Determine the (x, y) coordinate at the center of the cell enclosing the given text.  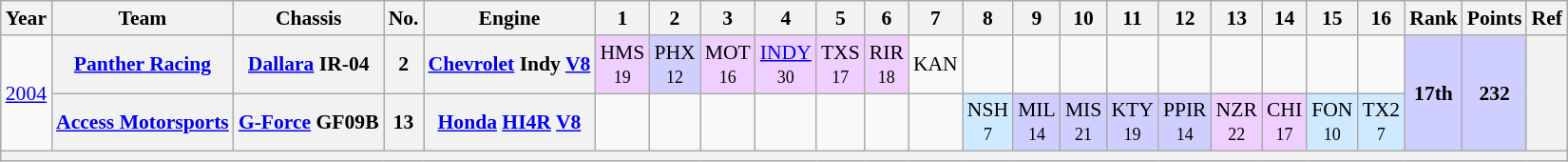
Points (1495, 18)
PHX12 (675, 65)
3 (728, 18)
Year (27, 18)
2004 (27, 93)
Team (143, 18)
16 (1382, 18)
Rank (1433, 18)
1 (621, 18)
15 (1332, 18)
Chassis (309, 18)
INDY30 (786, 65)
11 (1132, 18)
TXS17 (840, 65)
4 (786, 18)
Panther Racing (143, 65)
MOT16 (728, 65)
Dallara IR-04 (309, 65)
PPIR14 (1185, 122)
NSH7 (988, 122)
5 (840, 18)
No. (404, 18)
Honda HI4R V8 (509, 122)
KTY19 (1132, 122)
FON10 (1332, 122)
7 (935, 18)
RIR18 (887, 65)
12 (1185, 18)
HMS19 (621, 65)
8 (988, 18)
NZR22 (1237, 122)
G-Force GF09B (309, 122)
CHI17 (1285, 122)
MIL14 (1037, 122)
Chevrolet Indy V8 (509, 65)
9 (1037, 18)
10 (1083, 18)
6 (887, 18)
Ref (1546, 18)
17th (1433, 93)
TX27 (1382, 122)
232 (1495, 93)
MIS21 (1083, 122)
KAN (935, 65)
Access Motorsports (143, 122)
Engine (509, 18)
14 (1285, 18)
